Detect which cell encompasses the target text, then output its [X, Y] center coordinate. 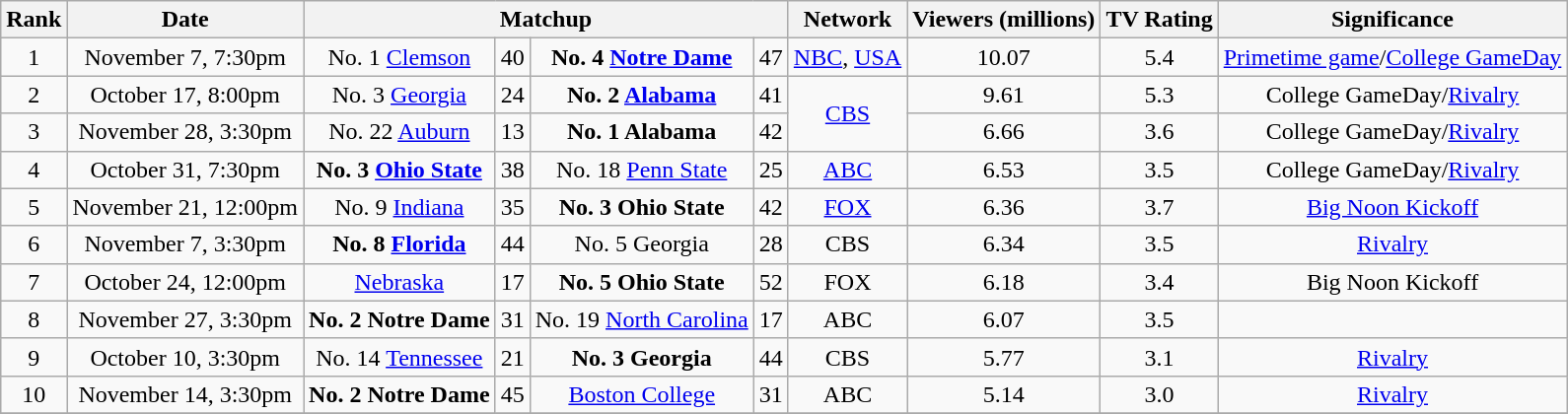
3.4 [1160, 282]
November 7, 7:30pm [185, 57]
6.36 [1004, 207]
5.77 [1004, 357]
3.0 [1160, 394]
13 [513, 132]
NBC, USA [847, 57]
3.6 [1160, 132]
No. 8 Florida [400, 244]
24 [513, 95]
November 14, 3:30pm [185, 394]
6.34 [1004, 244]
Viewers (millions) [1004, 20]
No. 22 Auburn [400, 132]
Matchup [546, 20]
38 [513, 170]
52 [771, 282]
41 [771, 95]
5.4 [1160, 57]
6.66 [1004, 132]
3 [34, 132]
October 24, 12:00pm [185, 282]
No. 14 Tennessee [400, 357]
3.7 [1160, 207]
November 27, 3:30pm [185, 319]
5.14 [1004, 394]
40 [513, 57]
28 [771, 244]
No. 5 Georgia [641, 244]
No. 5 Ohio State [641, 282]
Boston College [641, 394]
No. 1 Clemson [400, 57]
October 10, 3:30pm [185, 357]
9 [34, 357]
No. 2 Alabama [641, 95]
Significance [1392, 20]
3.1 [1160, 357]
5.3 [1160, 95]
6.07 [1004, 319]
9.61 [1004, 95]
October 31, 7:30pm [185, 170]
November 7, 3:30pm [185, 244]
Primetime game/College GameDay [1392, 57]
45 [513, 394]
6.18 [1004, 282]
25 [771, 170]
Nebraska [400, 282]
October 17, 8:00pm [185, 95]
Network [847, 20]
No. 1 Alabama [641, 132]
21 [513, 357]
No. 4 Notre Dame [641, 57]
7 [34, 282]
6.53 [1004, 170]
1 [34, 57]
November 21, 12:00pm [185, 207]
6 [34, 244]
November 28, 3:30pm [185, 132]
Date [185, 20]
Rank [34, 20]
4 [34, 170]
47 [771, 57]
35 [513, 207]
2 [34, 95]
No. 9 Indiana [400, 207]
No. 18 Penn State [641, 170]
10.07 [1004, 57]
10 [34, 394]
TV Rating [1160, 20]
5 [34, 207]
No. 19 North Carolina [641, 319]
8 [34, 319]
